Provide the [X, Y] coordinate of the cell's center where the given text is located.  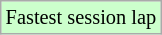
Fastest session lap [81, 17]
